Extract the (x, y) coordinate from the center of the cell holding the provided text.  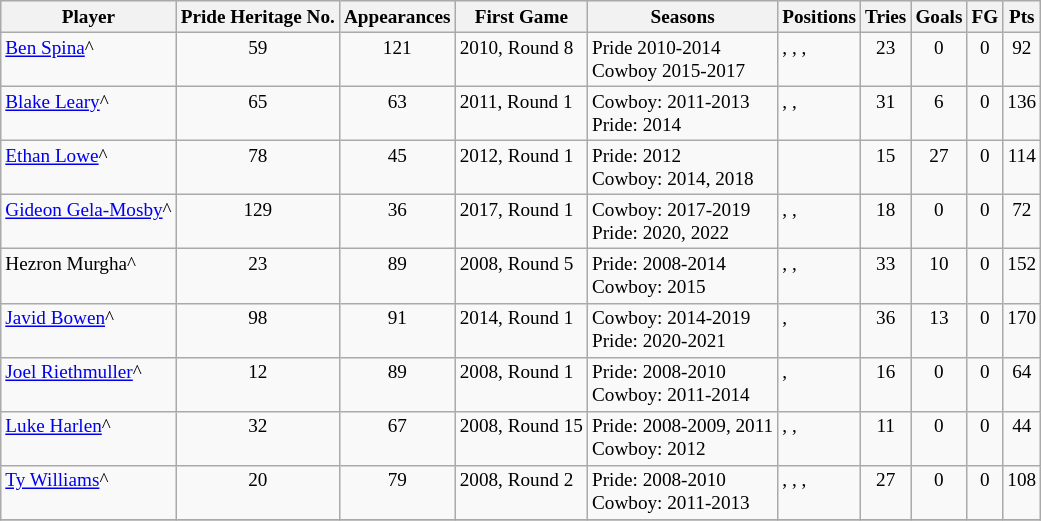
6 (939, 113)
91 (397, 330)
121 (397, 59)
Hezron Murgha^ (88, 276)
Ethan Lowe^ (88, 167)
Pride: 2012Cowboy: 2014, 2018 (682, 167)
11 (885, 438)
92 (1022, 59)
44 (1022, 438)
18 (885, 222)
Cowboy: 2011-2013Pride: 2014 (682, 113)
32 (258, 438)
64 (1022, 384)
Pride: 2008-2014Cowboy: 2015 (682, 276)
78 (258, 167)
65 (258, 113)
Cowboy: 2014-2019Pride: 2020-2021 (682, 330)
Ben Spina^ (88, 59)
16 (885, 384)
129 (258, 222)
Goals (939, 17)
Ty Williams^ (88, 492)
98 (258, 330)
Player (88, 17)
2011, Round 1 (521, 113)
45 (397, 167)
Pride Heritage No. (258, 17)
20 (258, 492)
Pts (1022, 17)
Joel Riethmuller^ (88, 384)
2014, Round 1 (521, 330)
2008, Round 15 (521, 438)
2017, Round 1 (521, 222)
72 (1022, 222)
Cowboy: 2017-2019Pride: 2020, 2022 (682, 222)
67 (397, 438)
Positions (820, 17)
2008, Round 1 (521, 384)
108 (1022, 492)
136 (1022, 113)
FG (985, 17)
Pride: 2008-2010Cowboy: 2011-2014 (682, 384)
Pride: 2008-2009, 2011Cowboy: 2012 (682, 438)
15 (885, 167)
2012, Round 1 (521, 167)
31 (885, 113)
Pride: 2008-2010Cowboy: 2011-2013 (682, 492)
Javid Bowen^ (88, 330)
Blake Leary^ (88, 113)
First Game (521, 17)
2008, Round 2 (521, 492)
33 (885, 276)
12 (258, 384)
Appearances (397, 17)
Tries (885, 17)
79 (397, 492)
63 (397, 113)
10 (939, 276)
2008, Round 5 (521, 276)
114 (1022, 167)
170 (1022, 330)
13 (939, 330)
59 (258, 59)
Gideon Gela-Mosby^ (88, 222)
Luke Harlen^ (88, 438)
152 (1022, 276)
Pride 2010-2014Cowboy 2015-2017 (682, 59)
2010, Round 8 (521, 59)
Seasons (682, 17)
